Pinpoint the cell where the given text exists, returning its [X, Y] midpoint coordinate. 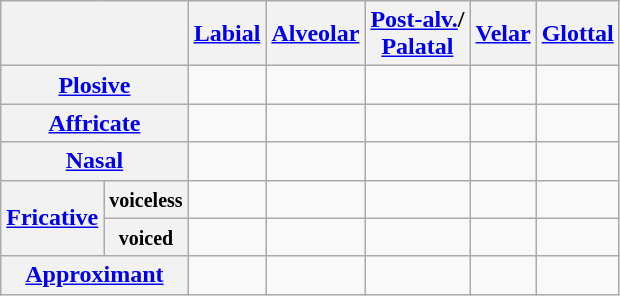
Velar [503, 34]
voiceless [146, 199]
Plosive [94, 85]
Approximant [94, 275]
Post-alv./Palatal [418, 34]
Labial [227, 34]
voiced [146, 237]
Glottal [578, 34]
Nasal [94, 161]
Affricate [94, 123]
Alveolar [316, 34]
Fricative [52, 218]
